Extract the (X, Y) coordinate from the center of the cell holding the provided text.  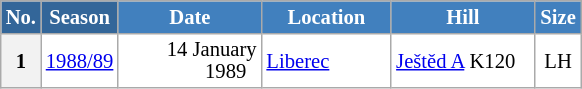
14 January 1989 (190, 60)
Ještěd A K120 (462, 60)
1988/89 (80, 60)
Hill (462, 16)
Location (326, 16)
1 (21, 60)
No. (21, 16)
Size (558, 16)
Season (80, 16)
LH (558, 60)
Liberec (326, 60)
Date (190, 16)
